Pinpoint the cell where the given text exists, returning its (X, Y) midpoint coordinate. 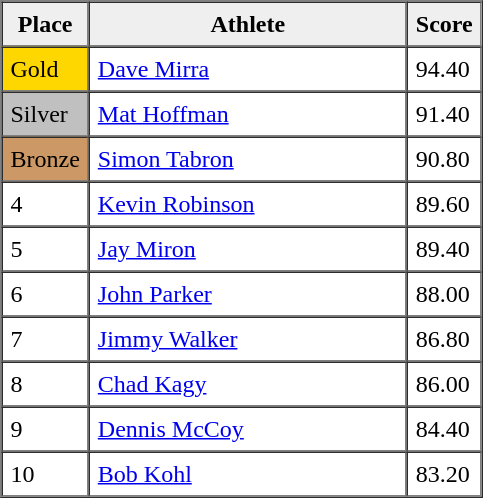
John Parker (248, 294)
8 (46, 384)
88.00 (444, 294)
84.40 (444, 428)
Jimmy Walker (248, 338)
89.40 (444, 248)
6 (46, 294)
Score (444, 24)
Dennis McCoy (248, 428)
Kevin Robinson (248, 204)
83.20 (444, 474)
86.80 (444, 338)
Place (46, 24)
Dave Mirra (248, 68)
Mat Hoffman (248, 114)
Bob Kohl (248, 474)
7 (46, 338)
Athlete (248, 24)
Jay Miron (248, 248)
Bronze (46, 158)
9 (46, 428)
5 (46, 248)
Gold (46, 68)
86.00 (444, 384)
90.80 (444, 158)
4 (46, 204)
89.60 (444, 204)
Silver (46, 114)
Simon Tabron (248, 158)
91.40 (444, 114)
10 (46, 474)
94.40 (444, 68)
Chad Kagy (248, 384)
